Provide the (X, Y) coordinate of the cell's center where the given text is located.  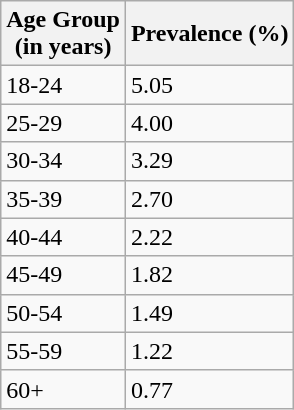
5.05 (210, 85)
2.22 (210, 237)
60+ (64, 389)
25-29 (64, 123)
0.77 (210, 389)
40-44 (64, 237)
35-39 (64, 199)
2.70 (210, 199)
1.22 (210, 351)
30-34 (64, 161)
4.00 (210, 123)
Prevalence (%) (210, 34)
1.49 (210, 313)
18-24 (64, 85)
1.82 (210, 275)
55-59 (64, 351)
3.29 (210, 161)
50-54 (64, 313)
45-49 (64, 275)
Age Group(in years) (64, 34)
